Return the (X, Y) coordinate for the center point of the cell that contains the specified text.  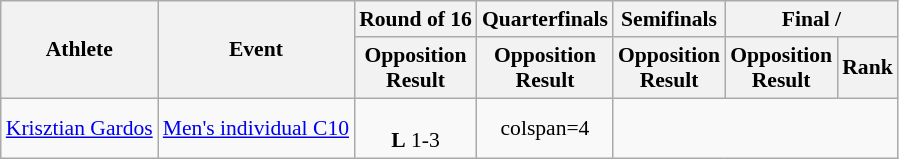
Round of 16 (416, 19)
Athlete (80, 50)
Semifinals (669, 19)
Rank (868, 68)
Men's individual C10 (256, 128)
Event (256, 50)
Quarterfinals (545, 19)
colspan=4 (545, 128)
Final / (812, 19)
Krisztian Gardos (80, 128)
L 1-3 (416, 128)
